Return [x, y] of the center of cell containing provided text 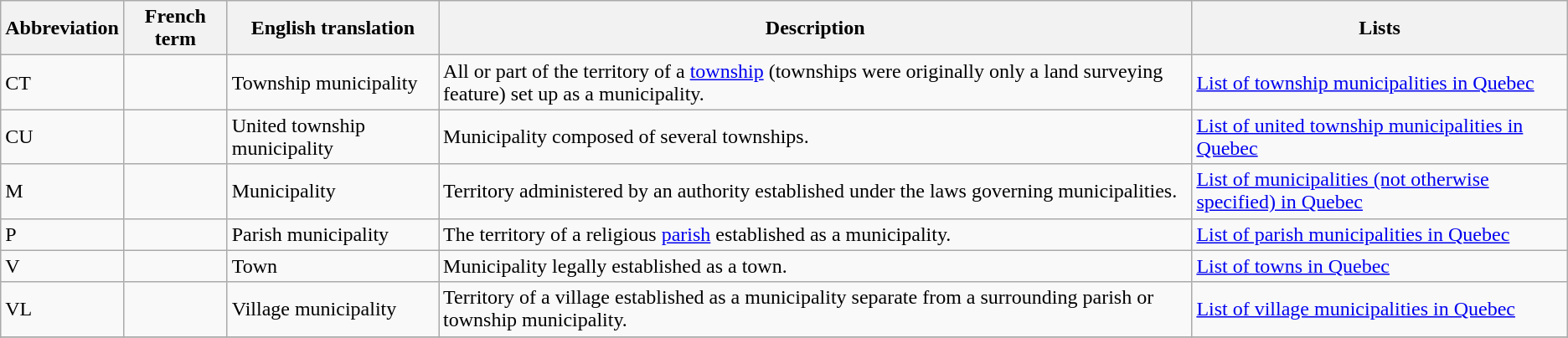
French term [175, 28]
Municipality composed of several townships. [816, 137]
M [62, 191]
Municipality [333, 191]
Territory of a village established as a municipality separate from a surrounding parish or township municipality. [816, 310]
Town [333, 266]
Village municipality [333, 310]
List of parish municipalities in Quebec [1380, 234]
Abbreviation [62, 28]
List of municipalities (not otherwise specified) in Quebec [1380, 191]
CU [62, 137]
Territory administered by an authority established under the laws governing municipalities. [816, 191]
P [62, 234]
Description [816, 28]
Municipality legally established as a town. [816, 266]
United township municipality [333, 137]
List of village municipalities in Quebec [1380, 310]
List of township municipalities in Quebec [1380, 82]
List of towns in Quebec [1380, 266]
Township municipality [333, 82]
Parish municipality [333, 234]
The territory of a religious parish established as a municipality. [816, 234]
All or part of the territory of a township (townships were originally only a land surveying feature) set up as a municipality. [816, 82]
CT [62, 82]
Lists [1380, 28]
VL [62, 310]
English translation [333, 28]
V [62, 266]
List of united township municipalities in Quebec [1380, 137]
